Capture the cell that displays the provided text and extract its [x, y] central coordinate. 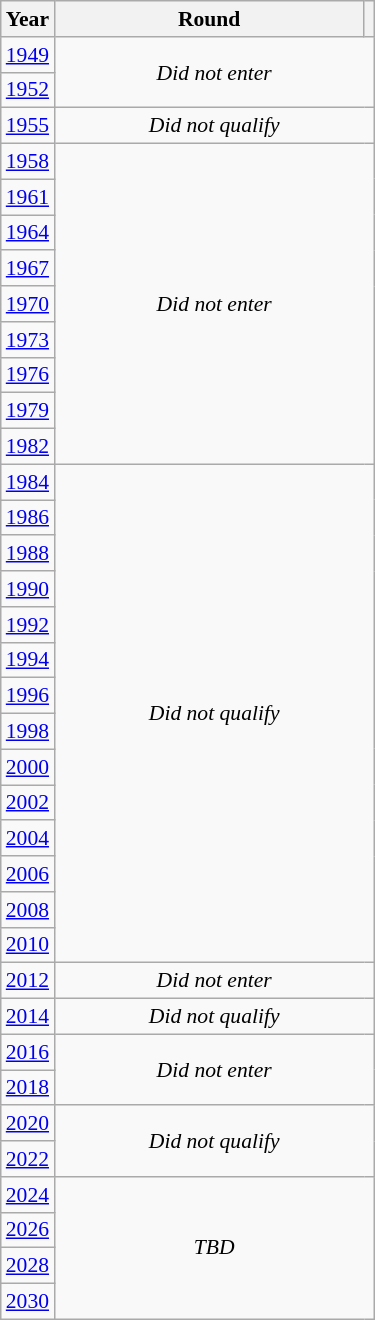
2028 [28, 1266]
1996 [28, 696]
1988 [28, 554]
TBD [214, 1248]
2000 [28, 767]
2016 [28, 1052]
1949 [28, 55]
1992 [28, 625]
1958 [28, 162]
1979 [28, 411]
Round [209, 19]
1955 [28, 126]
1952 [28, 90]
1986 [28, 518]
1967 [28, 269]
2008 [28, 910]
1961 [28, 197]
2002 [28, 803]
1964 [28, 233]
1998 [28, 732]
1970 [28, 304]
2014 [28, 1017]
2026 [28, 1230]
1994 [28, 660]
Year [28, 19]
2022 [28, 1159]
2006 [28, 874]
2024 [28, 1195]
1973 [28, 340]
2012 [28, 981]
2010 [28, 945]
1984 [28, 482]
2004 [28, 839]
1990 [28, 589]
1976 [28, 375]
1982 [28, 447]
2030 [28, 1302]
2020 [28, 1124]
2018 [28, 1088]
